Capture the cell that displays the provided text and extract its (X, Y) central coordinate. 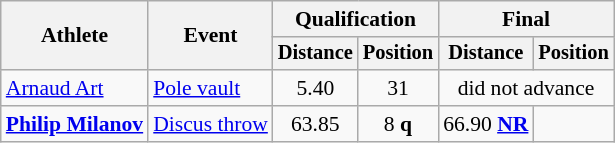
Arnaud Art (74, 88)
Athlete (74, 36)
5.40 (316, 88)
Philip Milanov (74, 124)
Pole vault (210, 88)
Final (526, 19)
66.90 NR (486, 124)
31 (398, 88)
8 q (398, 124)
63.85 (316, 124)
did not advance (526, 88)
Qualification (356, 19)
Event (210, 36)
Discus throw (210, 124)
